Output the [X, Y] coordinate of the center of the cell containing the given text.  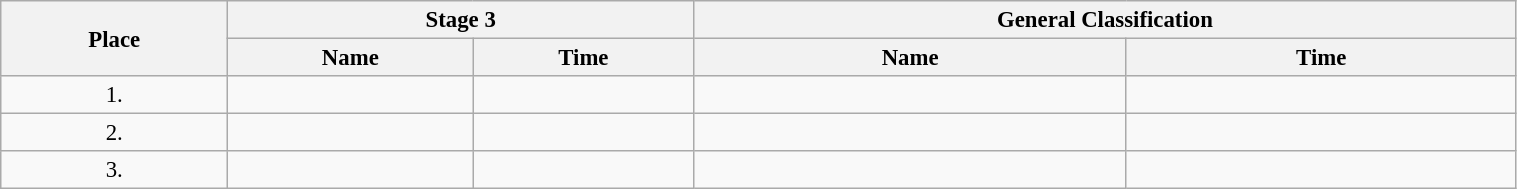
Place [114, 38]
1. [114, 95]
General Classification [1105, 20]
3. [114, 170]
2. [114, 133]
Stage 3 [461, 20]
